Capture the cell that displays the provided text and extract its (X, Y) central coordinate. 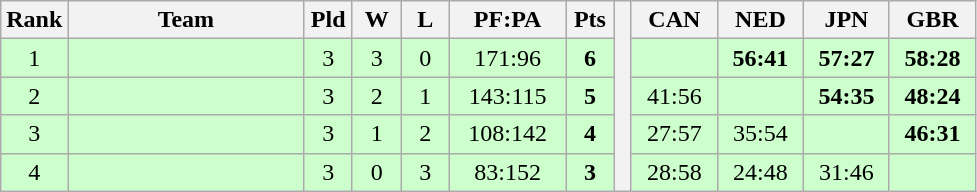
W (376, 20)
31:46 (846, 172)
28:58 (674, 172)
L (426, 20)
35:54 (760, 134)
46:31 (932, 134)
Pld (328, 20)
Rank (34, 20)
5 (590, 96)
Team (186, 20)
171:96 (508, 58)
CAN (674, 20)
PF:PA (508, 20)
56:41 (760, 58)
108:142 (508, 134)
6 (590, 58)
57:27 (846, 58)
27:57 (674, 134)
143:115 (508, 96)
NED (760, 20)
24:48 (760, 172)
Pts (590, 20)
83:152 (508, 172)
JPN (846, 20)
54:35 (846, 96)
GBR (932, 20)
58:28 (932, 58)
48:24 (932, 96)
41:56 (674, 96)
